Output the [X, Y] coordinate of the center of the cell containing the given text.  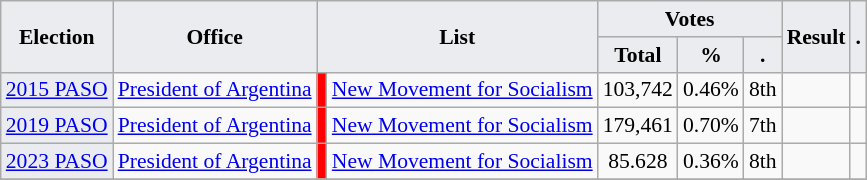
103,742 [638, 90]
Office [215, 36]
Total [638, 55]
Election [57, 36]
2023 PASO [57, 162]
0.36% [711, 162]
Result [816, 36]
% [711, 55]
7th [763, 126]
Votes [690, 19]
List [458, 36]
0.70% [711, 126]
2019 PASO [57, 126]
0.46% [711, 90]
179,461 [638, 126]
85.628 [638, 162]
2015 PASO [57, 90]
